Pinpoint the cell where the given text exists, returning its [x, y] midpoint coordinate. 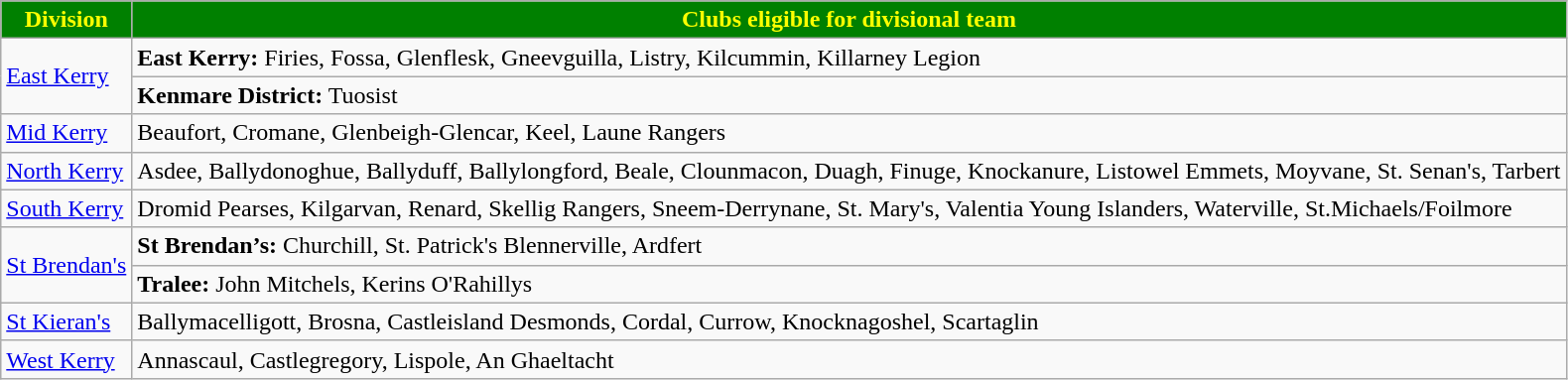
East Kerry [66, 76]
Annascaul, Castlegregory, Lispole, An Ghaeltacht [849, 359]
St Brendan’s: Churchill, St. Patrick's Blennerville, Ardfert [849, 246]
East Kerry: Firies, Fossa, Glenflesk, Gneevguilla, Listry, Kilcummin, Killarney Legion [849, 58]
Division [66, 20]
St Brendan's [66, 265]
West Kerry [66, 359]
Kenmare District: Tuosist [849, 95]
North Kerry [66, 171]
Asdee, Ballydonoghue, Ballyduff, Ballylongford, Beale, Clounmacon, Duagh, Finuge, Knockanure, Listowel Emmets, Moyvane, St. Senan's, Tarbert [849, 171]
Clubs eligible for divisional team [849, 20]
Mid Kerry [66, 133]
Ballymacelligott, Brosna, Castleisland Desmonds, Cordal, Currow, Knocknagoshel, Scartaglin [849, 321]
South Kerry [66, 208]
Tralee: John Mitchels, Kerins O'Rahillys [849, 284]
Dromid Pearses, Kilgarvan, Renard, Skellig Rangers, Sneem-Derrynane, St. Mary's, Valentia Young Islanders, Waterville, St.Michaels/Foilmore [849, 208]
St Kieran's [66, 321]
Beaufort, Cromane, Glenbeigh-Glencar, Keel, Laune Rangers [849, 133]
